Determine the (x, y) coordinate at the center of the cell enclosing the given text.  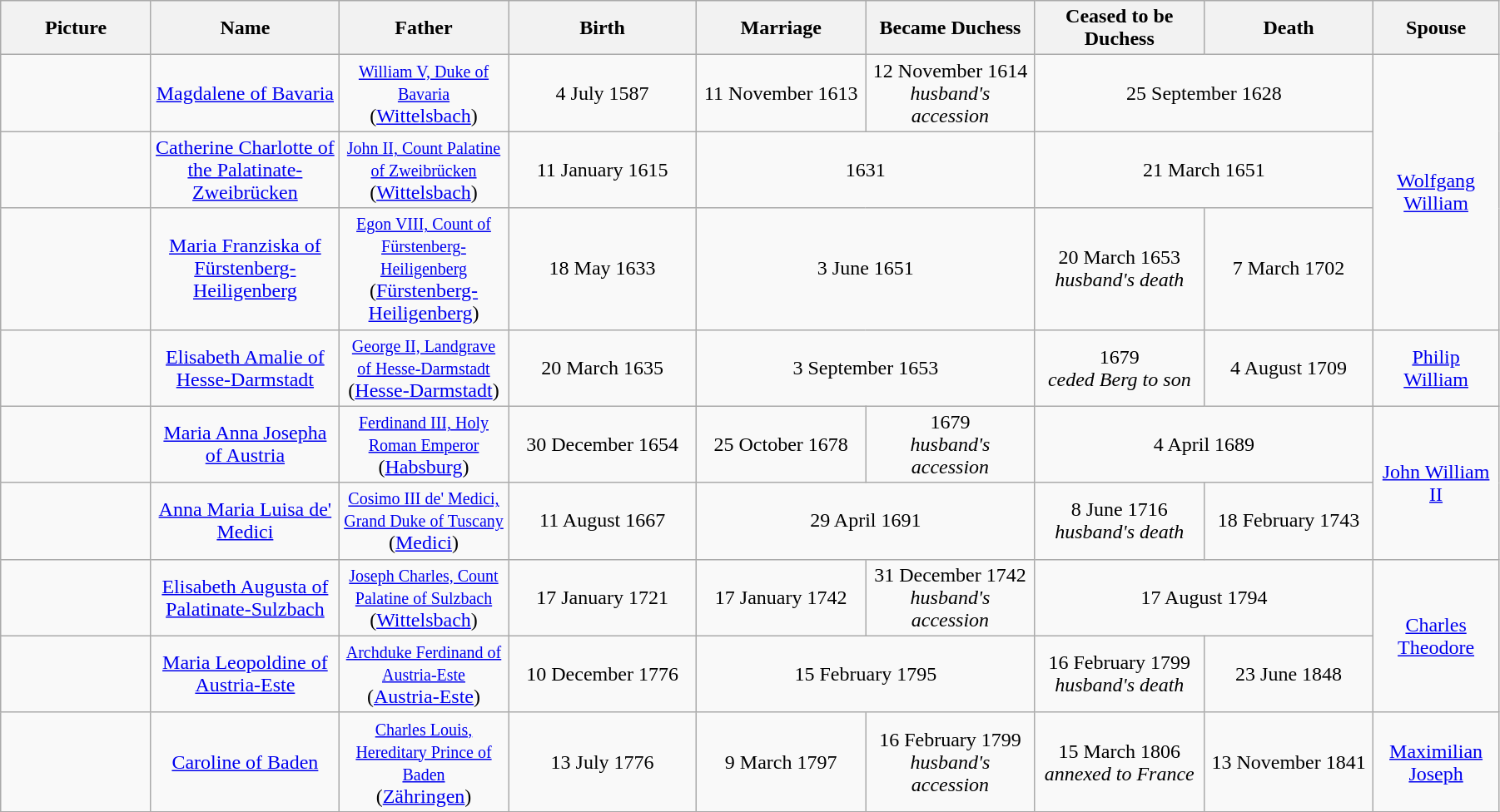
18 May 1633 (603, 269)
16 February 1799husband's accession (951, 762)
11 November 1613 (781, 93)
Marriage (781, 28)
13 July 1776 (603, 762)
Caroline of Baden (245, 762)
17 January 1721 (603, 597)
Father (423, 28)
Cosimo III de' Medici, Grand Duke of Tuscany(Medici) (423, 521)
25 September 1628 (1204, 93)
16 February 1799husband's death (1119, 674)
Magdalene of Bavaria (245, 93)
20 March 1635 (603, 368)
Ceased to be Duchess (1119, 28)
Ferdinand III, Holy Roman Emperor(Habsburg) (423, 444)
4 July 1587 (603, 93)
18 February 1743 (1289, 521)
Anna Maria Luisa de' Medici (245, 521)
13 November 1841 (1289, 762)
William V, Duke of Bavaria(Wittelsbach) (423, 93)
Charles Louis, Hereditary Prince of Baden (Zähringen) (423, 762)
3 September 1653 (866, 368)
Archduke Ferdinand of Austria-Este(Austria-Este) (423, 674)
Maria Franziska of Fürstenberg-Heiligenberg (245, 269)
3 June 1651 (866, 269)
23 June 1848 (1289, 674)
8 June 1716 husband's death (1119, 521)
10 December 1776 (603, 674)
Philip William (1437, 368)
Maria Anna Josepha of Austria (245, 444)
4 August 1709 (1289, 368)
Wolfgang William (1437, 192)
Maximilian Joseph (1437, 762)
30 December 1654 (603, 444)
Death (1289, 28)
Name (245, 28)
Became Duchess (951, 28)
17 January 1742 (781, 597)
Charles Theodore (1437, 636)
Birth (603, 28)
John II, Count Palatine of Zweibrücken(Wittelsbach) (423, 170)
15 March 1806annexed to France (1119, 762)
1679husband's accession (951, 444)
Joseph Charles, Count Palatine of Sulzbach(Wittelsbach) (423, 597)
21 March 1651 (1204, 170)
John William II (1437, 483)
7 March 1702 (1289, 269)
9 March 1797 (781, 762)
29 April 1691 (866, 521)
Elisabeth Amalie of Hesse-Darmstadt (245, 368)
11 January 1615 (603, 170)
Maria Leopoldine of Austria-Este (245, 674)
George II, Landgrave of Hesse-Darmstadt(Hesse-Darmstadt) (423, 368)
Picture (77, 28)
25 October 1678 (781, 444)
1631 (866, 170)
17 August 1794 (1204, 597)
Spouse (1437, 28)
Catherine Charlotte of the Palatinate-Zweibrücken (245, 170)
12 November 1614husband's accession (951, 93)
Egon VIII, Count of Fürstenberg-Heiligenberg(Fürstenberg-Heiligenberg) (423, 269)
4 April 1689 (1204, 444)
Elisabeth Augusta of Palatinate-Sulzbach (245, 597)
15 February 1795 (866, 674)
1679ceded Berg to son (1119, 368)
31 December 1742husband's accession (951, 597)
20 March 1653husband's death (1119, 269)
11 August 1667 (603, 521)
